Output the (x, y) coordinate of the center of the cell containing the given text.  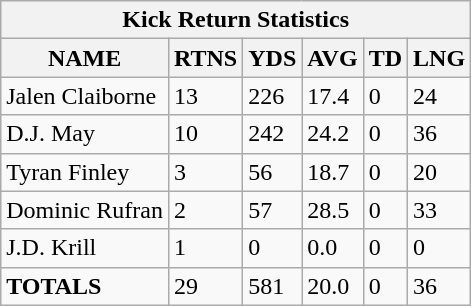
AVG (332, 58)
D.J. May (85, 134)
Kick Return Statistics (236, 20)
57 (272, 210)
0.0 (332, 248)
1 (205, 248)
28.5 (332, 210)
TD (385, 58)
Dominic Rufran (85, 210)
J.D. Krill (85, 248)
226 (272, 96)
YDS (272, 58)
NAME (85, 58)
13 (205, 96)
10 (205, 134)
RTNS (205, 58)
17.4 (332, 96)
18.7 (332, 172)
3 (205, 172)
20 (440, 172)
242 (272, 134)
56 (272, 172)
29 (205, 286)
24.2 (332, 134)
24 (440, 96)
Tyran Finley (85, 172)
33 (440, 210)
581 (272, 286)
2 (205, 210)
LNG (440, 58)
TOTALS (85, 286)
20.0 (332, 286)
Jalen Claiborne (85, 96)
